Scan for the cell matching the given text and deliver its (x, y) coordinate at center. 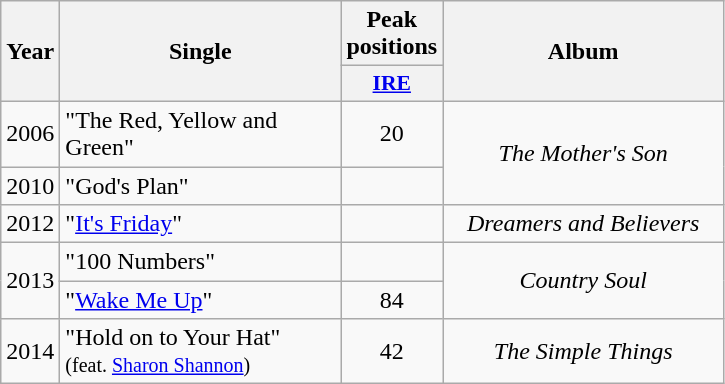
"100 Numbers" (200, 262)
IRE (392, 84)
The Mother's Son (584, 152)
"God's Plan" (200, 185)
Single (200, 52)
2014 (30, 352)
Peak positions (392, 34)
"It's Friday" (200, 224)
20 (392, 134)
Album (584, 52)
Dreamers and Believers (584, 224)
84 (392, 300)
The Simple Things (584, 352)
"Hold on to Your Hat" (feat. Sharon Shannon) (200, 352)
"The Red, Yellow and Green" (200, 134)
"Wake Me Up" (200, 300)
2012 (30, 224)
Year (30, 52)
2013 (30, 281)
Country Soul (584, 281)
42 (392, 352)
2006 (30, 134)
2010 (30, 185)
